From the cell containing the given text, extract its center point as [x, y] coordinate. 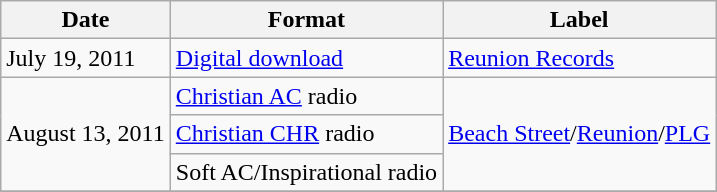
Date [86, 20]
Label [580, 20]
Beach Street/Reunion/PLG [580, 134]
Soft AC/Inspirational radio [306, 172]
Format [306, 20]
August 13, 2011 [86, 134]
Digital download [306, 58]
Christian CHR radio [306, 134]
July 19, 2011 [86, 58]
Reunion Records [580, 58]
Christian AC radio [306, 96]
